Identify which cell holds the provided text, then report its [X, Y] central coordinate. 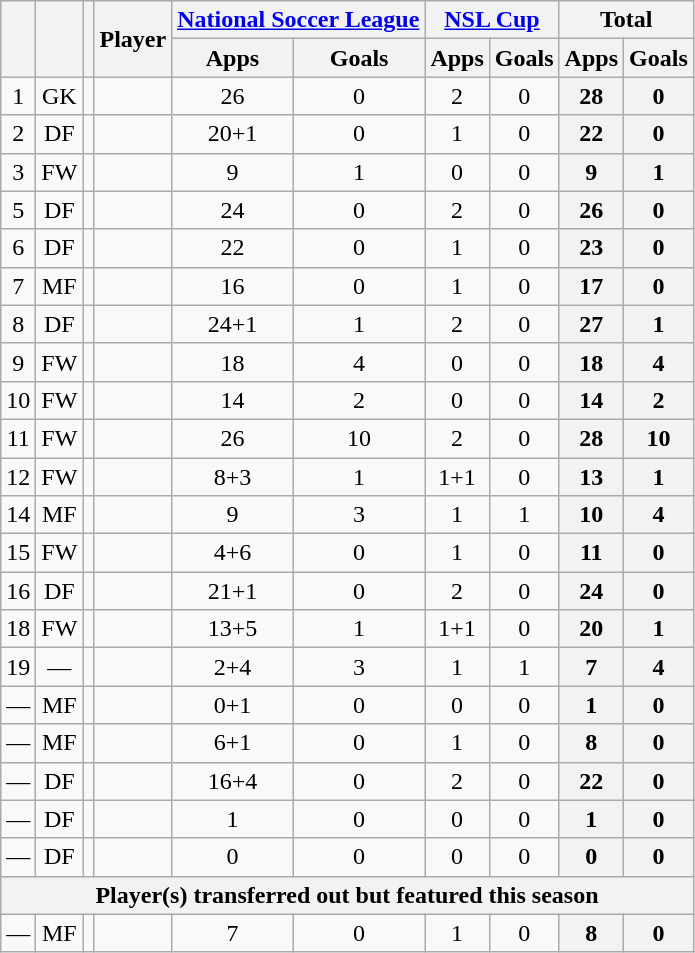
6 [18, 248]
21+1 [233, 591]
24+1 [233, 324]
6+1 [233, 743]
27 [591, 324]
GK [60, 96]
20 [591, 629]
Total [626, 20]
Player [133, 39]
4+6 [233, 553]
12 [18, 477]
23 [591, 248]
15 [18, 553]
National Soccer League [298, 20]
0+1 [233, 705]
8+3 [233, 477]
16+4 [233, 781]
5 [18, 210]
2+4 [233, 667]
Player(s) transferred out but featured this season [348, 895]
20+1 [233, 134]
17 [591, 286]
13 [591, 477]
NSL Cup [492, 20]
13+5 [233, 629]
19 [18, 667]
